Pinpoint the cell where the given text exists, returning its [X, Y] midpoint coordinate. 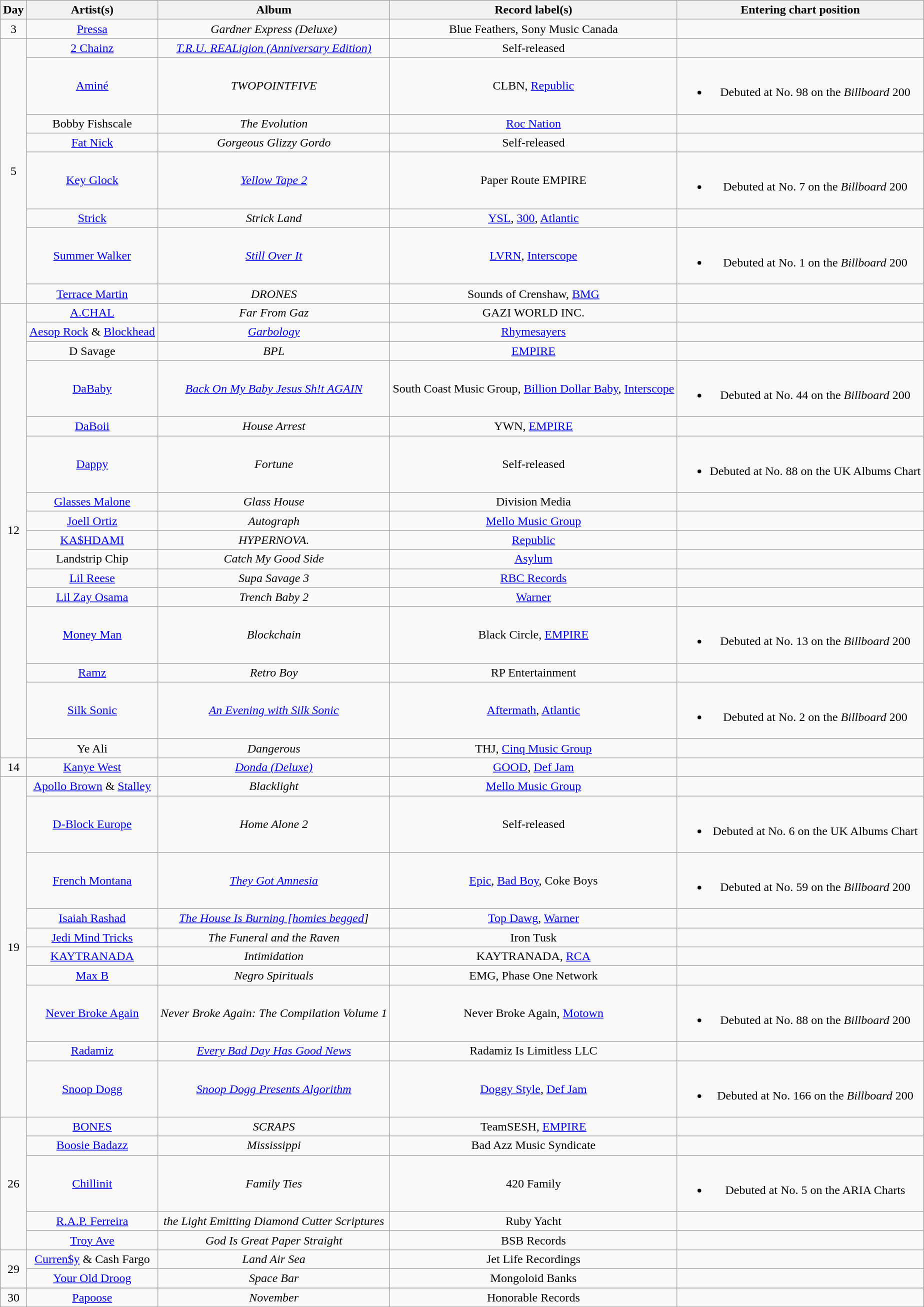
Bobby Fishscale [92, 123]
Debuted at No. 13 on the Billboard 200 [800, 635]
Every Bad Day Has Good News [274, 1051]
Entering chart position [800, 10]
Debuted at No. 1 on the Billboard 200 [800, 256]
The Evolution [274, 123]
Debuted at No. 44 on the Billboard 200 [800, 389]
Summer Walker [92, 256]
D-Block Europe [92, 824]
12 [13, 530]
Dangerous [274, 748]
An Evening with Silk Sonic [274, 710]
Your Old Droog [92, 1278]
HYPERNOVA. [274, 540]
Intimidation [274, 956]
Max B [92, 975]
Family Ties [274, 1183]
Aesop Rock & Blockhead [92, 331]
Ramz [92, 672]
Radamiz [92, 1051]
Lil Reese [92, 578]
Isaiah Rashad [92, 918]
Debuted at No. 98 on the Billboard 200 [800, 86]
Catch My Good Side [274, 559]
CLBN, Republic [533, 86]
They Got Amnesia [274, 881]
Strick Land [274, 218]
29 [13, 1268]
Honorable Records [533, 1297]
BSB Records [533, 1240]
Debuted at No. 166 on the Billboard 200 [800, 1089]
19 [13, 947]
Fat Nick [92, 142]
Glass House [274, 502]
BPL [274, 350]
YSL, 300, Atlantic [533, 218]
Snoop Dogg [92, 1089]
Never Broke Again: The Compilation Volume 1 [274, 1013]
Snoop Dogg Presents Algorithm [274, 1089]
Republic [533, 540]
DaBaby [92, 389]
Home Alone 2 [274, 824]
Never Broke Again, Motown [533, 1013]
EMPIRE [533, 350]
Blockchain [274, 635]
November [274, 1297]
Doggy Style, Def Jam [533, 1089]
2 Chainz [92, 48]
Debuted at No. 88 on the UK Albums Chart [800, 464]
Debuted at No. 59 on the Billboard 200 [800, 881]
Boosie Badazz [92, 1145]
Glasses Malone [92, 502]
Ye Ali [92, 748]
Epic, Bad Boy, Coke Boys [533, 881]
TWOPOINTFIVE [274, 86]
Garbology [274, 331]
Debuted at No. 7 on the Billboard 200 [800, 180]
Rhymesayers [533, 331]
French Montana [92, 881]
Back On My Baby Jesus Sh!t AGAIN [274, 389]
DaBoii [92, 426]
Never Broke Again [92, 1013]
14 [13, 767]
Gardner Express (Deluxe) [274, 29]
KA$HDAMI [92, 540]
D Savage [92, 350]
Debuted at No. 2 on the Billboard 200 [800, 710]
Sounds of Crenshaw, BMG [533, 293]
Silk Sonic [92, 710]
Dappy [92, 464]
KAYTRANADA, RCA [533, 956]
Debuted at No. 6 on the UK Albums Chart [800, 824]
EMG, Phase One Network [533, 975]
Bad Azz Music Syndicate [533, 1145]
The Funeral and the Raven [274, 937]
THJ, Cinq Music Group [533, 748]
Mongoloid Banks [533, 1278]
3 [13, 29]
Far From Gaz [274, 312]
Day [13, 10]
Donda (Deluxe) [274, 767]
Radamiz Is Limitless LLC [533, 1051]
RBC Records [533, 578]
T.R.U. REALigion (Anniversary Edition) [274, 48]
the Light Emitting Diamond Cutter Scriptures [274, 1221]
LVRN, Interscope [533, 256]
Debuted at No. 5 on the ARIA Charts [800, 1183]
Trench Baby 2 [274, 597]
30 [13, 1297]
Lil Zay Osama [92, 597]
God Is Great Paper Straight [274, 1240]
Yellow Tape 2 [274, 180]
Division Media [533, 502]
Mississippi [274, 1145]
Roc Nation [533, 123]
Terrace Martin [92, 293]
Troy Ave [92, 1240]
5 [13, 171]
Still Over It [274, 256]
Gorgeous Glizzy Gordo [274, 142]
KAYTRANADA [92, 956]
Aftermath, Atlantic [533, 710]
Apollo Brown & Stalley [92, 786]
DRONES [274, 293]
Warner [533, 597]
GOOD, Def Jam [533, 767]
Iron Tusk [533, 937]
Top Dawg, Warner [533, 918]
A.CHAL [92, 312]
Ruby Yacht [533, 1221]
Money Man [92, 635]
Retro Boy [274, 672]
Artist(s) [92, 10]
SCRAPS [274, 1126]
Landstrip Chip [92, 559]
Joell Ortiz [92, 521]
The House Is Burning [homies begged] [274, 918]
Key Glock [92, 180]
Supa Savage 3 [274, 578]
RP Entertainment [533, 672]
Space Bar [274, 1278]
Pressa [92, 29]
26 [13, 1183]
BONES [92, 1126]
Curren$y & Cash Fargo [92, 1259]
420 Family [533, 1183]
Negro Spirituals [274, 975]
Black Circle, EMPIRE [533, 635]
Papoose [92, 1297]
Blue Feathers, Sony Music Canada [533, 29]
Chillinit [92, 1183]
Jet Life Recordings [533, 1259]
Blacklight [274, 786]
House Arrest [274, 426]
TeamSESH, EMPIRE [533, 1126]
Autograph [274, 521]
Fortune [274, 464]
R.A.P. Ferreira [92, 1221]
Album [274, 10]
Kanye West [92, 767]
Debuted at No. 88 on the Billboard 200 [800, 1013]
Paper Route EMPIRE [533, 180]
South Coast Music Group, Billion Dollar Baby, Interscope [533, 389]
YWN, EMPIRE [533, 426]
Asylum [533, 559]
Record label(s) [533, 10]
GAZI WORLD INC. [533, 312]
Strick [92, 218]
Aminé [92, 86]
Land Air Sea [274, 1259]
Jedi Mind Tricks [92, 937]
